Search for the cell housing the specified text and yield its (x, y) center coordinate. 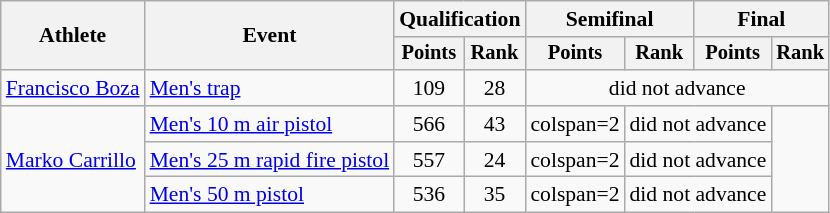
566 (428, 124)
557 (428, 160)
Men's 50 m pistol (270, 195)
Qualification (460, 19)
28 (495, 88)
Men's 10 m air pistol (270, 124)
109 (428, 88)
536 (428, 195)
Athlete (73, 36)
24 (495, 160)
Francisco Boza (73, 88)
Men's 25 m rapid fire pistol (270, 160)
Final (762, 19)
Men's trap (270, 88)
Semifinal (609, 19)
43 (495, 124)
Event (270, 36)
35 (495, 195)
Marko Carrillo (73, 160)
